Scan for the cell matching the given text and deliver its [X, Y] coordinate at center. 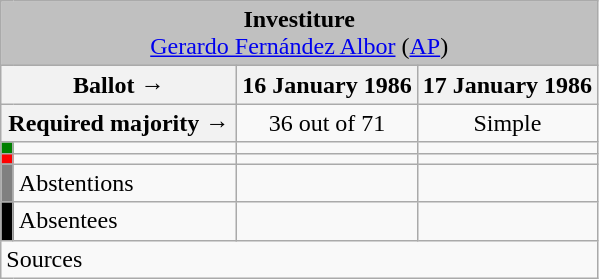
Absentees [125, 221]
Sources [300, 259]
Required majority → [119, 123]
17 January 1986 [507, 85]
InvestitureGerardo Fernández Albor (AP) [300, 34]
36 out of 71 [327, 123]
Abstentions [125, 183]
Simple [507, 123]
16 January 1986 [327, 85]
Ballot → [119, 85]
